Determine the (x, y) coordinate at the center of the cell enclosing the given text.  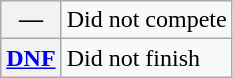
DNF (31, 58)
Did not compete (146, 20)
— (31, 20)
Did not finish (146, 58)
